Return the [X, Y] coordinate for the center point of the cell that contains the specified text.  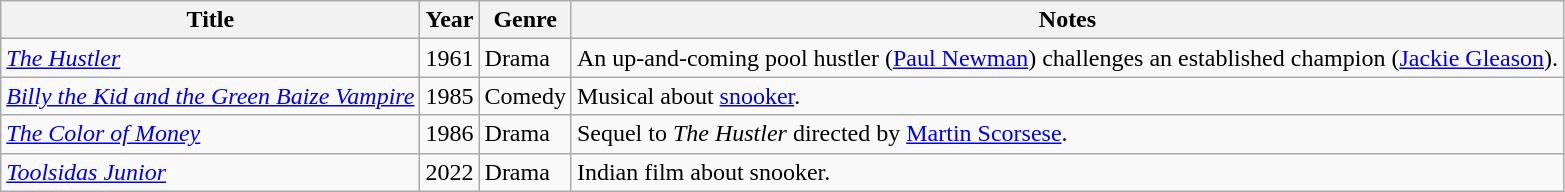
Title [210, 20]
Indian film about snooker. [1067, 172]
Comedy [525, 96]
2022 [450, 172]
1985 [450, 96]
Musical about snooker. [1067, 96]
Sequel to The Hustler directed by Martin Scorsese. [1067, 134]
An up-and-coming pool hustler (Paul Newman) challenges an established champion (Jackie Gleason). [1067, 58]
Billy the Kid and the Green Baize Vampire [210, 96]
The Color of Money [210, 134]
The Hustler [210, 58]
Genre [525, 20]
1961 [450, 58]
Notes [1067, 20]
Toolsidas Junior [210, 172]
1986 [450, 134]
Year [450, 20]
